From the cell containing the given text, extract its center point as [X, Y] coordinate. 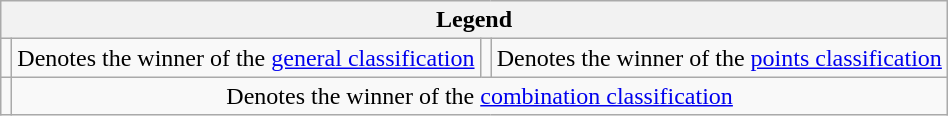
Denotes the winner of the combination classification [480, 96]
Denotes the winner of the points classification [719, 58]
Denotes the winner of the general classification [246, 58]
Legend [474, 20]
